Determine the [x, y] coordinate at the center of the cell enclosing the given text.  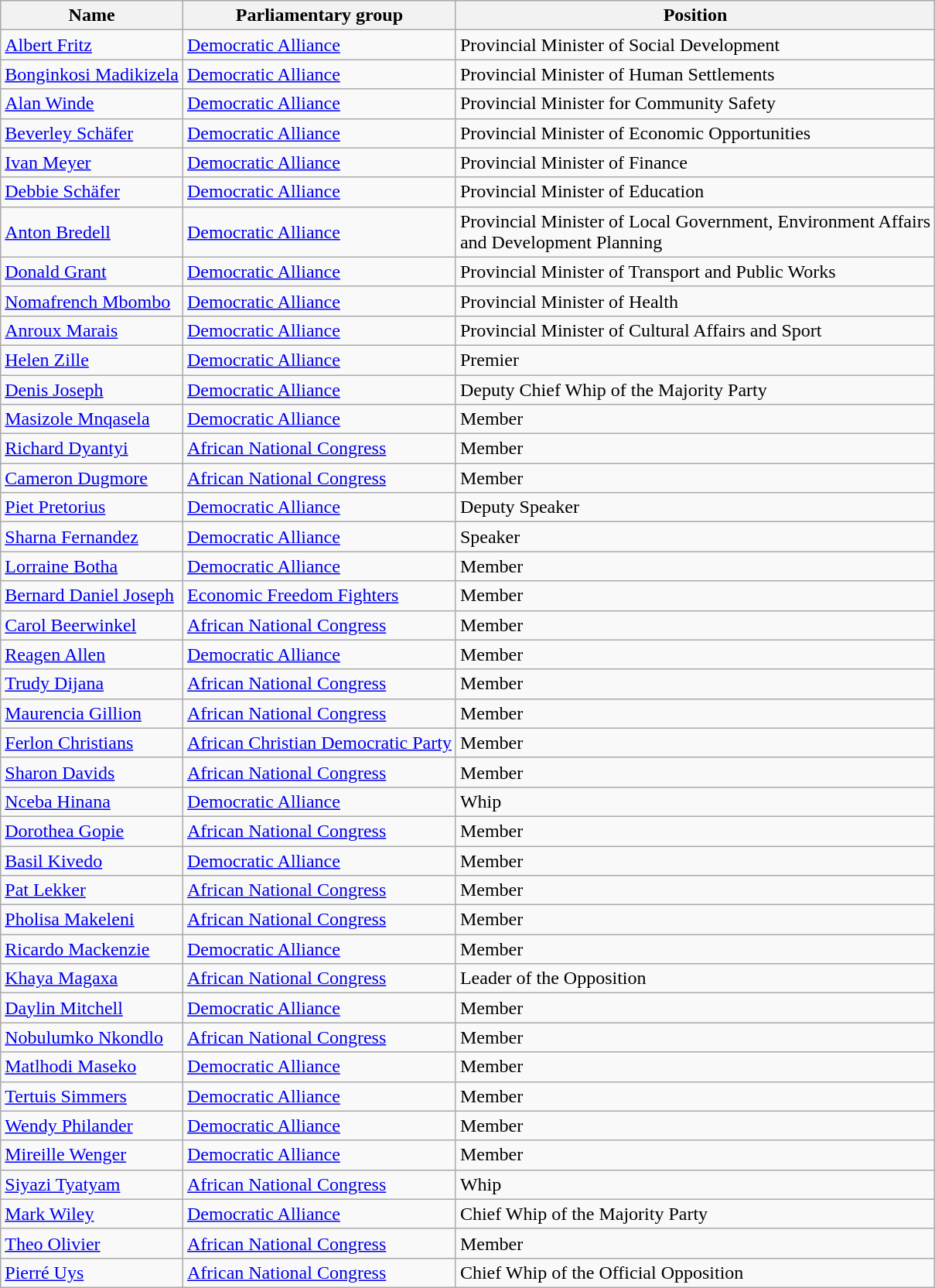
Speaker [694, 537]
Provincial Minister for Community Safety [694, 104]
Dorothea Gopie [92, 831]
Nomafrench Mbombo [92, 301]
Tertuis Simmers [92, 1096]
Economic Freedom Fighters [319, 596]
Debbie Schäfer [92, 192]
Mireille Wenger [92, 1155]
Anton Bredell [92, 232]
Maurencia Gillion [92, 713]
Provincial Minister of Local Government, Environment Affairsand Development Planning [694, 232]
Deputy Chief Whip of the Majority Party [694, 389]
Nceba Hinana [92, 801]
Albert Fritz [92, 45]
Ricardo Mackenzie [92, 949]
Matlhodi Maseko [92, 1067]
Sharna Fernandez [92, 537]
Daylin Mitchell [92, 1008]
Provincial Minister of Education [694, 192]
Basil Kivedo [92, 861]
Masizole Mnqasela [92, 419]
Pierré Uys [92, 1273]
Provincial Minister of Human Settlements [694, 74]
Alan Winde [92, 104]
Ferlon Christians [92, 743]
Provincial Minister of Cultural Affairs and Sport [694, 330]
Parliamentary group [319, 15]
Nobulumko Nkondlo [92, 1037]
Lorraine Botha [92, 566]
Beverley Schäfer [92, 133]
Carol Beerwinkel [92, 625]
Premier [694, 360]
Anroux Marais [92, 330]
Ivan Meyer [92, 162]
Khaya Magaxa [92, 979]
Theo Olivier [92, 1243]
Pat Lekker [92, 890]
Deputy Speaker [694, 507]
Trudy Dijana [92, 684]
Reagen Allen [92, 654]
Mark Wiley [92, 1214]
Donald Grant [92, 272]
Provincial Minister of Transport and Public Works [694, 272]
Piet Pretorius [92, 507]
Provincial Minister of Health [694, 301]
Leader of the Opposition [694, 979]
Bernard Daniel Joseph [92, 596]
Provincial Minister of Economic Opportunities [694, 133]
Pholisa Makeleni [92, 920]
Sharon Davids [92, 772]
Chief Whip of the Official Opposition [694, 1273]
African Christian Democratic Party [319, 743]
Chief Whip of the Majority Party [694, 1214]
Provincial Minister of Finance [694, 162]
Bonginkosi Madikizela [92, 74]
Helen Zille [92, 360]
Denis Joseph [92, 389]
Name [92, 15]
Siyazi Tyatyam [92, 1184]
Provincial Minister of Social Development [694, 45]
Richard Dyantyi [92, 449]
Position [694, 15]
Wendy Philander [92, 1126]
Cameron Dugmore [92, 478]
